Search for the cell housing the specified text and yield its [x, y] center coordinate. 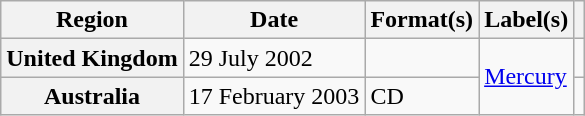
CD [422, 96]
Date [274, 20]
Mercury [526, 77]
United Kingdom [92, 58]
Australia [92, 96]
29 July 2002 [274, 58]
17 February 2003 [274, 96]
Format(s) [422, 20]
Label(s) [526, 20]
Region [92, 20]
